Determine the (x, y) coordinate at the center of the cell enclosing the given text.  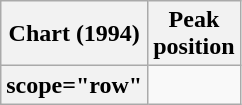
Peakposition (194, 34)
scope="row" (74, 85)
Chart (1994) (74, 34)
